Capture the cell that displays the provided text and extract its (x, y) central coordinate. 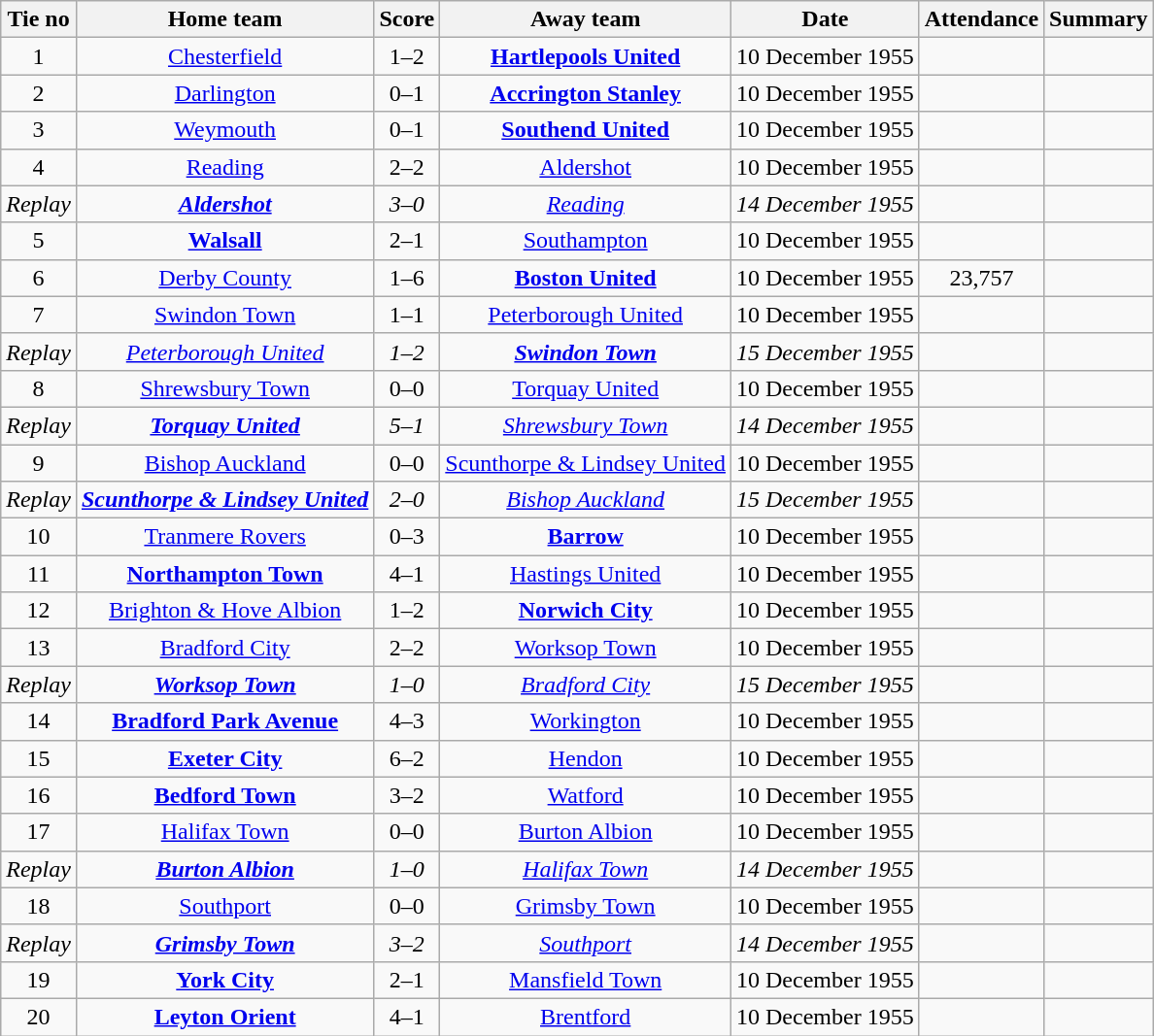
0–3 (407, 537)
7 (39, 315)
13 (39, 648)
18 (39, 906)
12 (39, 611)
16 (39, 795)
11 (39, 574)
Darlington (224, 93)
Hendon (586, 758)
Date (826, 19)
Exeter City (224, 758)
1–6 (407, 278)
York City (224, 980)
3 (39, 130)
15 (39, 758)
6 (39, 278)
Hastings United (586, 574)
Watford (586, 795)
Boston United (586, 278)
4 (39, 167)
Southampton (586, 241)
2–0 (407, 500)
Workington (586, 721)
Score (407, 19)
Tranmere Rovers (224, 537)
20 (39, 1017)
Attendance (981, 19)
23,757 (981, 278)
5 (39, 241)
Mansfield Town (586, 980)
8 (39, 388)
Accrington Stanley (586, 93)
6–2 (407, 758)
Hartlepools United (586, 56)
1–1 (407, 315)
4–3 (407, 721)
2 (39, 93)
Tie no (39, 19)
Weymouth (224, 130)
Bedford Town (224, 795)
Brentford (586, 1017)
Norwich City (586, 611)
Home team (224, 19)
Northampton Town (224, 574)
19 (39, 980)
3–0 (407, 204)
Away team (586, 19)
1 (39, 56)
Barrow (586, 537)
Bradford Park Avenue (224, 721)
Derby County (224, 278)
9 (39, 463)
5–1 (407, 425)
14 (39, 721)
Leyton Orient (224, 1017)
10 (39, 537)
Southend United (586, 130)
Chesterfield (224, 56)
Brighton & Hove Albion (224, 611)
Walsall (224, 241)
Summary (1099, 19)
17 (39, 832)
